Provide the [x, y] coordinate of the cell's center where the given text is located.  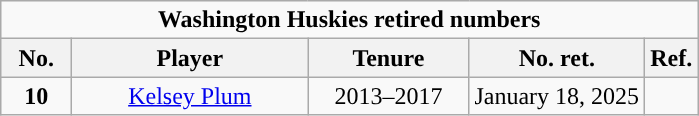
2013–2017 [388, 96]
Ref. [672, 58]
Player [190, 58]
10 [36, 96]
Tenure [388, 58]
Kelsey Plum [190, 96]
No. [36, 58]
Washington Huskies retired numbers [350, 20]
January 18, 2025 [557, 96]
No. ret. [557, 58]
